Determine the [x, y] coordinate at the center of the cell enclosing the given text.  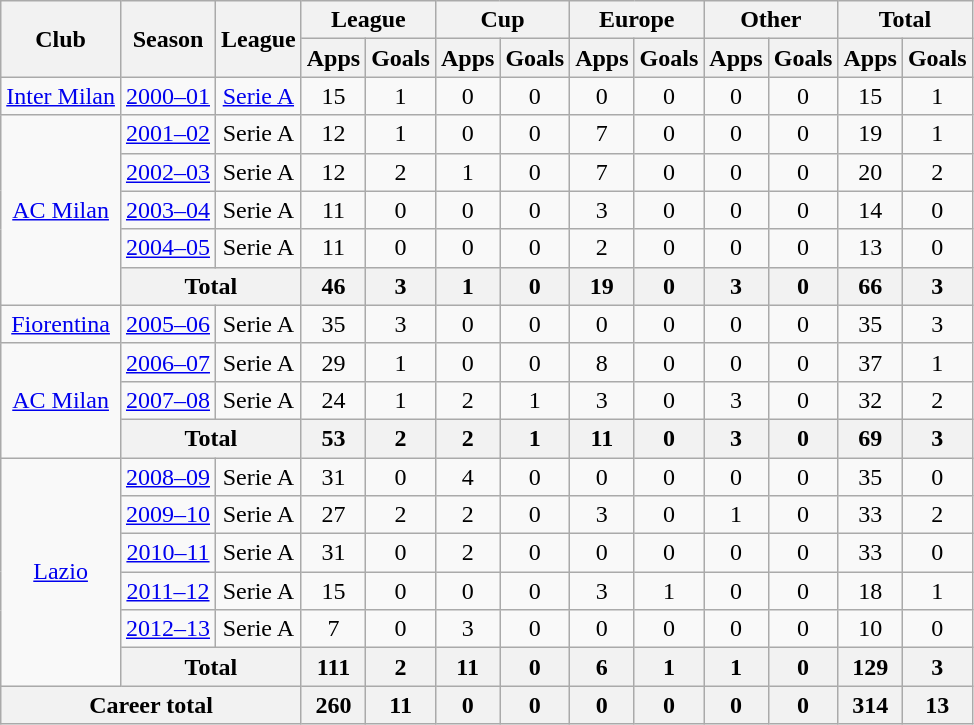
6 [602, 667]
Inter Milan [61, 96]
14 [870, 210]
Club [61, 39]
2011–12 [168, 591]
111 [333, 667]
Europe [637, 20]
129 [870, 667]
2002–03 [168, 172]
18 [870, 591]
2012–13 [168, 629]
29 [333, 362]
20 [870, 172]
2004–05 [168, 248]
32 [870, 400]
2010–11 [168, 553]
314 [870, 705]
2005–06 [168, 324]
53 [333, 438]
24 [333, 400]
Lazio [61, 572]
2008–09 [168, 477]
46 [333, 286]
37 [870, 362]
Season [168, 39]
69 [870, 438]
2007–08 [168, 400]
66 [870, 286]
2009–10 [168, 515]
2006–07 [168, 362]
10 [870, 629]
27 [333, 515]
260 [333, 705]
2003–04 [168, 210]
8 [602, 362]
2000–01 [168, 96]
Cup [502, 20]
Career total [151, 705]
Other [771, 20]
Fiorentina [61, 324]
2001–02 [168, 134]
4 [467, 477]
